Detect which cell encompasses the target text, then output its [X, Y] center coordinate. 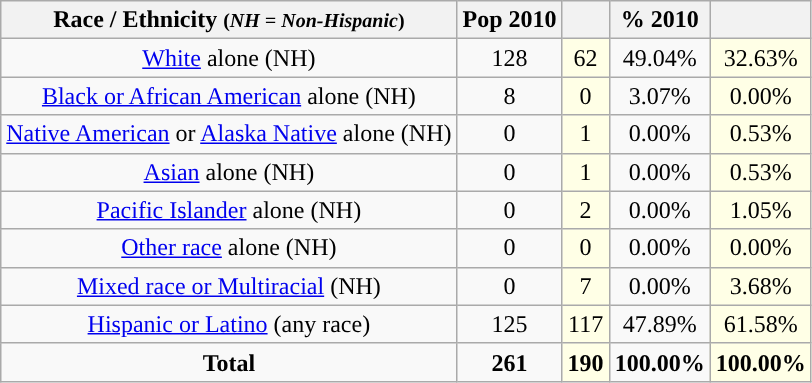
47.89% [660, 324]
Total [229, 362]
Pop 2010 [510, 20]
Pacific Islander alone (NH) [229, 210]
% 2010 [660, 20]
2 [586, 210]
49.04% [660, 58]
Black or African American alone (NH) [229, 96]
128 [510, 58]
1.05% [760, 210]
190 [586, 362]
261 [510, 362]
8 [510, 96]
62 [586, 58]
Other race alone (NH) [229, 248]
Native American or Alaska Native alone (NH) [229, 134]
7 [586, 286]
Race / Ethnicity (NH = Non-Hispanic) [229, 20]
32.63% [760, 58]
117 [586, 324]
Asian alone (NH) [229, 172]
Hispanic or Latino (any race) [229, 324]
3.07% [660, 96]
125 [510, 324]
3.68% [760, 286]
61.58% [760, 324]
Mixed race or Multiracial (NH) [229, 286]
White alone (NH) [229, 58]
